Return the (X, Y) coordinate for the center point of the cell that contains the specified text.  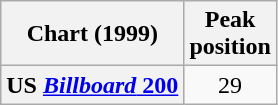
US Billboard 200 (92, 85)
Chart (1999) (92, 34)
Peakposition (230, 34)
29 (230, 85)
